Pinpoint the cell where the given text exists, returning its (x, y) midpoint coordinate. 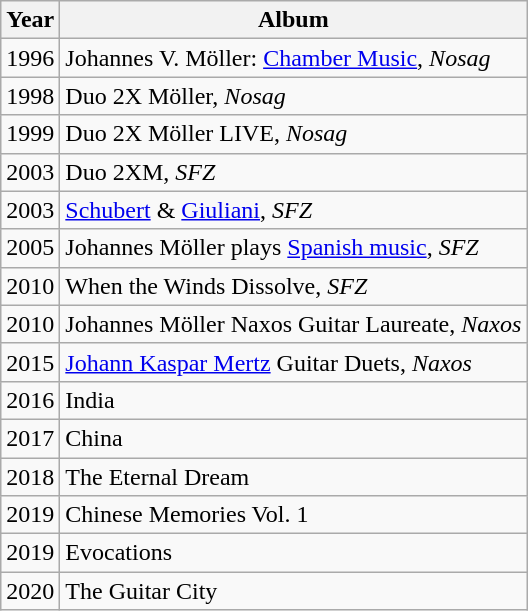
Album (294, 20)
1999 (30, 134)
1996 (30, 58)
Johannes Möller Naxos Guitar Laureate, Naxos (294, 324)
India (294, 400)
2017 (30, 438)
Schubert & Giuliani, SFZ (294, 210)
Duo 2XM, SFZ (294, 172)
When the Winds Dissolve, SFZ (294, 286)
1998 (30, 96)
Johannes V. Möller: Chamber Music, Nosag (294, 58)
2018 (30, 477)
The Guitar City (294, 591)
2020 (30, 591)
2016 (30, 400)
The Eternal Dream (294, 477)
2005 (30, 248)
Johann Kaspar Mertz Guitar Duets, Naxos (294, 362)
Chinese Memories Vol. 1 (294, 515)
Duo 2X Möller LIVE, Nosag (294, 134)
Duo 2X Möller, Nosag (294, 96)
2015 (30, 362)
Evocations (294, 553)
Year (30, 20)
Johannes Möller plays Spanish music, SFZ (294, 248)
China (294, 438)
